Locate the cell with the specified text and output its (X, Y) center coordinate. 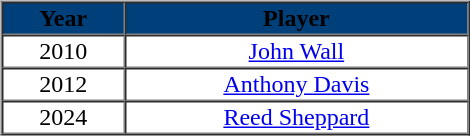
John Wall (296, 52)
2010 (63, 52)
Player (296, 18)
Anthony Davis (296, 84)
2024 (63, 118)
Year (63, 18)
2012 (63, 84)
Reed Sheppard (296, 118)
